Return [x, y] of the center of cell containing provided text 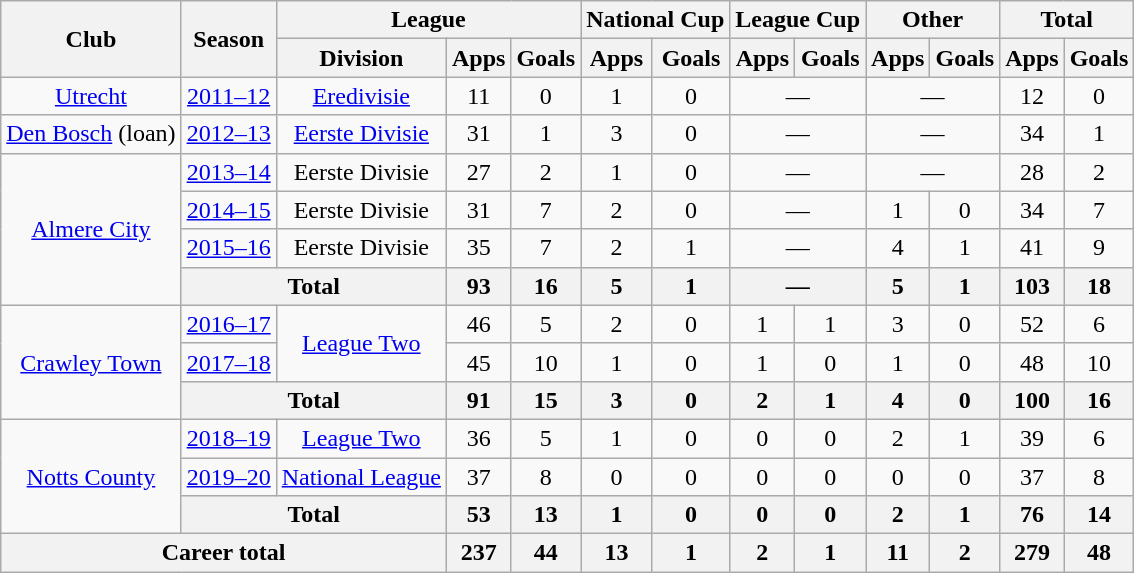
Den Bosch (loan) [91, 134]
103 [1032, 286]
2018–19 [228, 438]
27 [478, 172]
2017–18 [228, 362]
2013–14 [228, 172]
12 [1032, 96]
28 [1032, 172]
237 [478, 553]
2011–12 [228, 96]
53 [478, 515]
Notts County [91, 476]
91 [478, 400]
Club [91, 39]
46 [478, 324]
52 [1032, 324]
League [428, 20]
100 [1032, 400]
Eredivisie [361, 96]
93 [478, 286]
18 [1099, 286]
76 [1032, 515]
National League [361, 477]
Utrecht [91, 96]
National Cup [656, 20]
Other [933, 20]
279 [1032, 553]
Almere City [91, 229]
Division [361, 58]
39 [1032, 438]
2012–13 [228, 134]
Crawley Town [91, 362]
2014–15 [228, 210]
35 [478, 248]
2016–17 [228, 324]
2019–20 [228, 477]
45 [478, 362]
2015–16 [228, 248]
36 [478, 438]
15 [546, 400]
14 [1099, 515]
League Cup [798, 20]
41 [1032, 248]
9 [1099, 248]
Career total [224, 553]
Season [228, 39]
44 [546, 553]
